Locate the cell with the specified text and output its (X, Y) center coordinate. 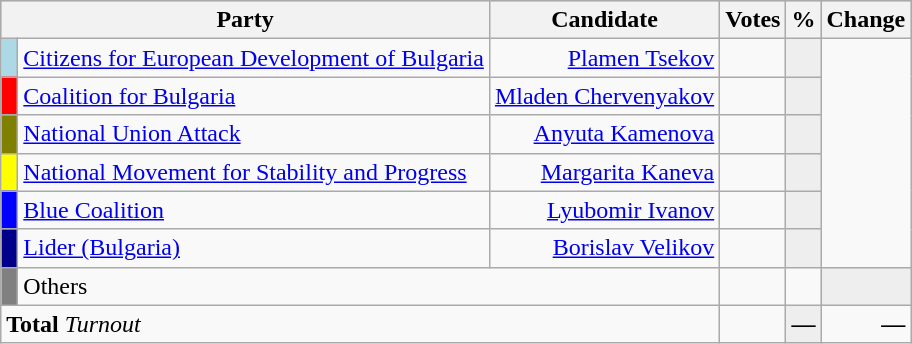
% (804, 20)
Citizens for European Development of Bulgaria (254, 58)
Coalition for Bulgaria (254, 96)
Change (866, 20)
Mladen Chervenyakov (604, 96)
Lyubomir Ivanov (604, 210)
Candidate (604, 20)
National Movement for Stability and Progress (254, 172)
Votes (753, 20)
Borislav Velikov (604, 248)
Lider (Bulgaria) (254, 248)
Others (369, 286)
Party (246, 20)
Anyuta Kamenova (604, 134)
Plamen Tsekov (604, 58)
Blue Coalition (254, 210)
Total Turnout (360, 324)
Margarita Kaneva (604, 172)
National Union Attack (254, 134)
